Provide the (x, y) coordinate of the cell's center where the given text is located.  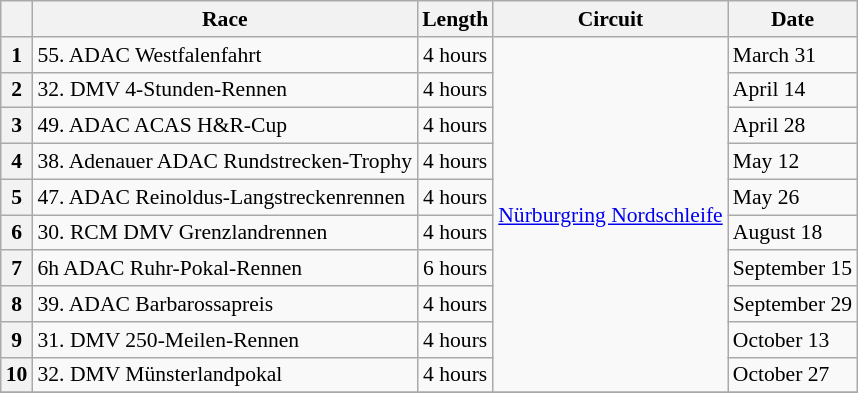
Nürburgring Nordschleife (610, 215)
38. Adenauer ADAC Rundstrecken-Trophy (224, 162)
October 13 (792, 340)
6h ADAC Ruhr-Pokal-Rennen (224, 269)
Length (455, 19)
47. ADAC Reinoldus-Langstreckenrennen (224, 197)
September 15 (792, 269)
2 (17, 90)
32. DMV Münsterlandpokal (224, 375)
39. ADAC Barbarossapreis (224, 304)
4 (17, 162)
49. ADAC ACAS H&R-Cup (224, 126)
Circuit (610, 19)
7 (17, 269)
March 31 (792, 55)
Date (792, 19)
May 12 (792, 162)
55. ADAC Westfalenfahrt (224, 55)
5 (17, 197)
April 14 (792, 90)
9 (17, 340)
30. RCM DMV Grenzlandrennen (224, 233)
1 (17, 55)
October 27 (792, 375)
6 hours (455, 269)
10 (17, 375)
8 (17, 304)
32. DMV 4-Stunden-Rennen (224, 90)
6 (17, 233)
April 28 (792, 126)
August 18 (792, 233)
September 29 (792, 304)
Race (224, 19)
31. DMV 250-Meilen-Rennen (224, 340)
3 (17, 126)
May 26 (792, 197)
